Pinpoint the cell where the given text exists, returning its (X, Y) midpoint coordinate. 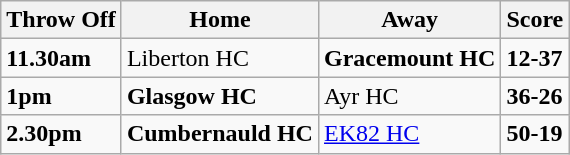
Throw Off (62, 20)
36-26 (535, 96)
Ayr HC (409, 96)
Gracemount HC (409, 58)
1pm (62, 96)
2.30pm (62, 134)
EK82 HC (409, 134)
12-37 (535, 58)
50-19 (535, 134)
Score (535, 20)
Cumbernauld HC (220, 134)
11.30am (62, 58)
Home (220, 20)
Glasgow HC (220, 96)
Away (409, 20)
Liberton HC (220, 58)
